Output the [x, y] coordinate of the center of the cell containing the given text.  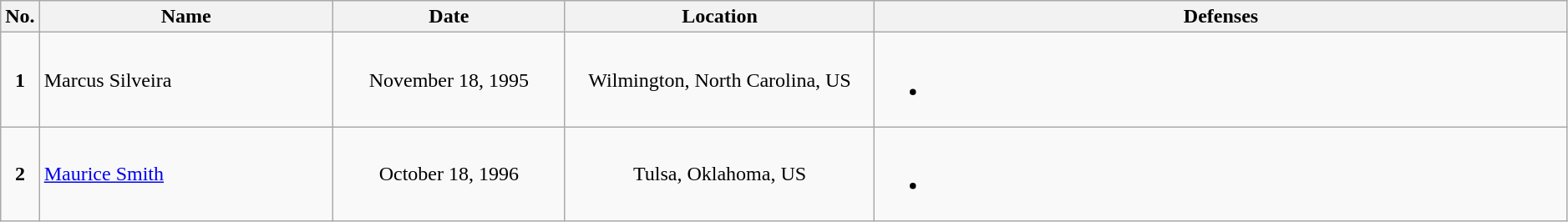
Location [719, 17]
Wilmington, North Carolina, US [719, 80]
Name [185, 17]
Marcus Silveira [185, 80]
October 18, 1996 [449, 174]
Date [449, 17]
Maurice Smith [185, 174]
Defenses [1221, 17]
No. [20, 17]
1 [20, 80]
November 18, 1995 [449, 80]
2 [20, 174]
Tulsa, Oklahoma, US [719, 174]
